Return the (X, Y) coordinate for the center point of the cell that contains the specified text.  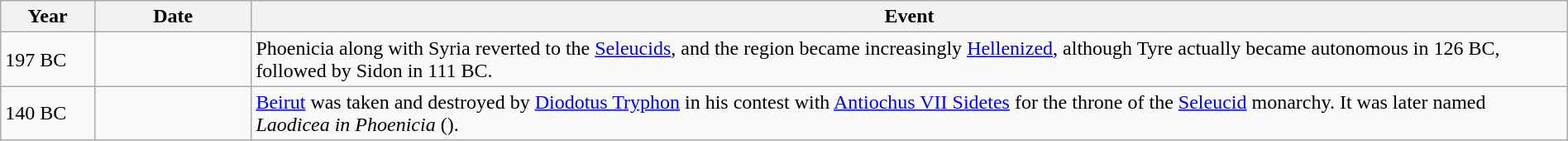
Year (48, 17)
Event (910, 17)
197 BC (48, 60)
Date (172, 17)
140 BC (48, 113)
